Determine the [X, Y] coordinate at the center of the cell enclosing the given text.  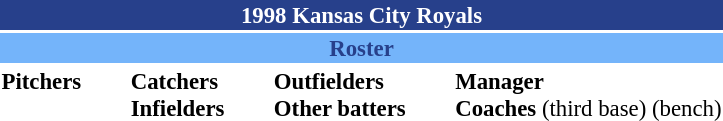
1998 Kansas City Royals [362, 15]
Roster [362, 48]
